From the cell containing the given text, extract its center point as [X, Y] coordinate. 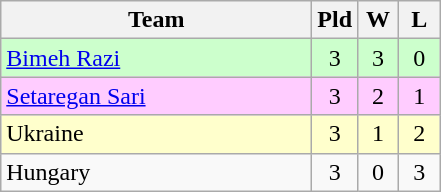
Setaregan Sari [156, 96]
Pld [335, 20]
L [420, 20]
Bimeh Razi [156, 58]
Team [156, 20]
W [378, 20]
Hungary [156, 172]
Ukraine [156, 134]
